Find where the given text appears and provide that cell's center as [x, y] coordinate. 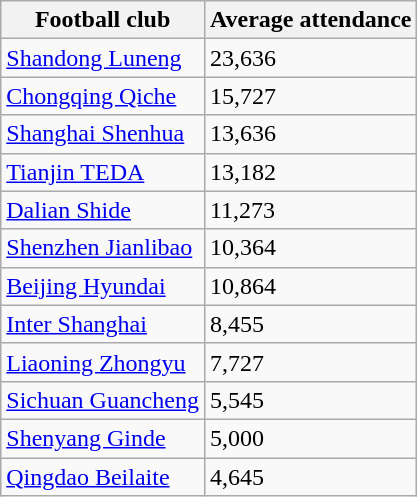
Football club [103, 20]
5,000 [310, 438]
Shanghai Shenhua [103, 134]
10,864 [310, 286]
Beijing Hyundai [103, 286]
5,545 [310, 400]
8,455 [310, 324]
10,364 [310, 248]
Shenzhen Jianlibao [103, 248]
Tianjin TEDA [103, 172]
Inter Shanghai [103, 324]
Chongqing Qiche [103, 96]
Shandong Luneng [103, 58]
Shenyang Ginde [103, 438]
Liaoning Zhongyu [103, 362]
7,727 [310, 362]
Qingdao Beilaite [103, 477]
13,182 [310, 172]
23,636 [310, 58]
Sichuan Guancheng [103, 400]
11,273 [310, 210]
Average attendance [310, 20]
15,727 [310, 96]
4,645 [310, 477]
Dalian Shide [103, 210]
13,636 [310, 134]
